Scan for the cell matching the given text and deliver its [X, Y] coordinate at center. 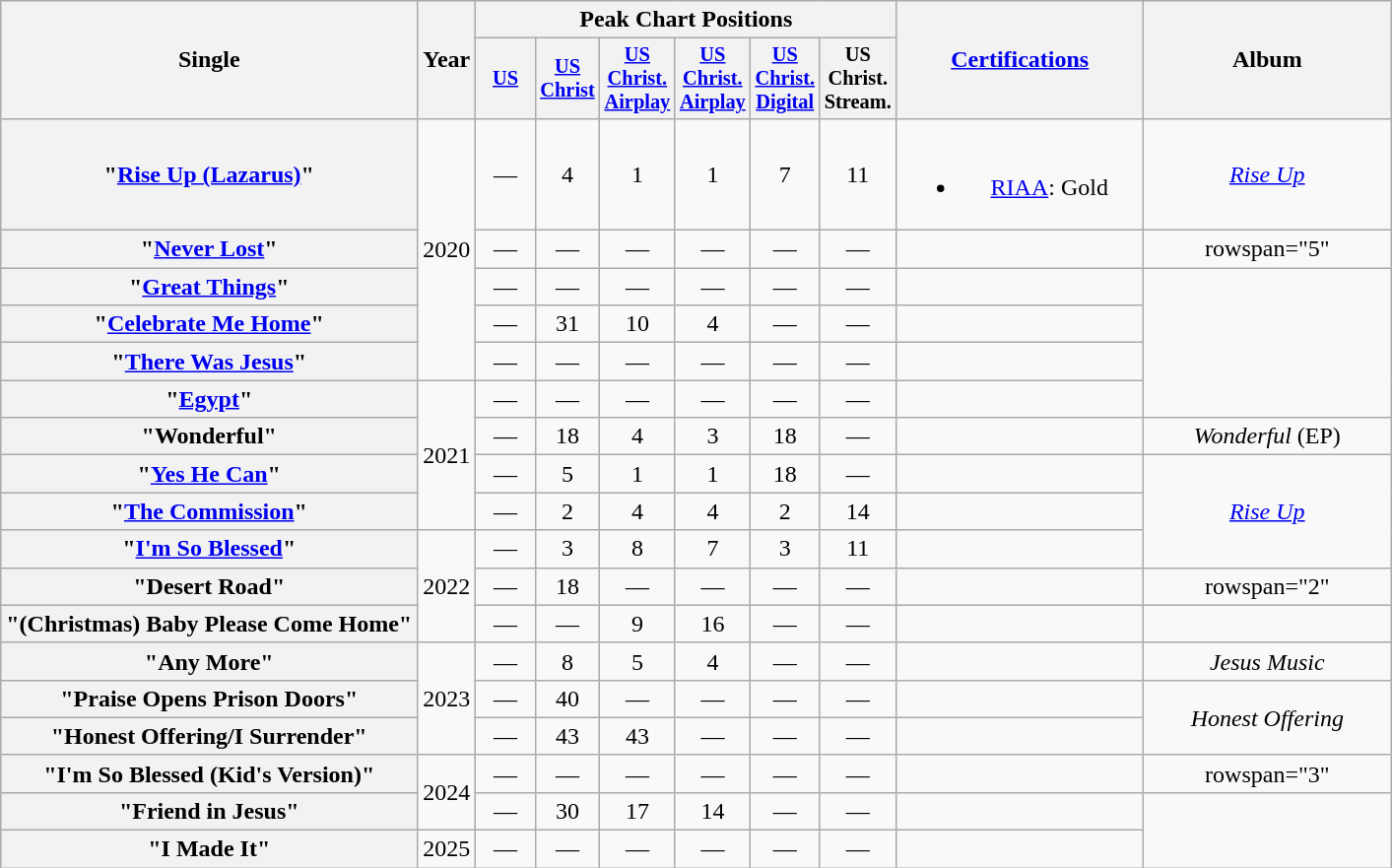
"Celebrate Me Home" [209, 324]
USChrist [567, 79]
"(Christmas) Baby Please Come Home" [209, 624]
rowspan="3" [1267, 773]
US [506, 79]
"Desert Road" [209, 586]
"Great Things" [209, 287]
16 [712, 624]
2025 [447, 849]
2020 [447, 248]
Year [447, 60]
2022 [447, 586]
2024 [447, 792]
rowspan="5" [1267, 249]
"Yes He Can" [209, 474]
"Friend in Jesus" [209, 811]
Certifications [1021, 60]
Album [1267, 60]
Peak Chart Positions [686, 20]
30 [567, 811]
"The Commission" [209, 511]
"I Made It" [209, 849]
RIAA: Gold [1021, 173]
USChrist.Digital [785, 79]
"Wonderful" [209, 436]
Honest Offering [1267, 717]
Single [209, 60]
USChrist.Stream. [858, 79]
"Never Lost" [209, 249]
"Rise Up (Lazarus)" [209, 173]
17 [637, 811]
"I'm So Blessed (Kid's Version)" [209, 773]
Jesus Music [1267, 661]
"Any More" [209, 661]
"Egypt" [209, 399]
"Honest Offering/I Surrender" [209, 736]
31 [567, 324]
rowspan="2" [1267, 586]
2023 [447, 699]
2021 [447, 455]
40 [567, 699]
"I'm So Blessed" [209, 549]
9 [637, 624]
"Praise Opens Prison Doors" [209, 699]
Wonderful (EP) [1267, 436]
10 [637, 324]
"There Was Jesus" [209, 362]
